Search for the cell housing the specified text and yield its (x, y) center coordinate. 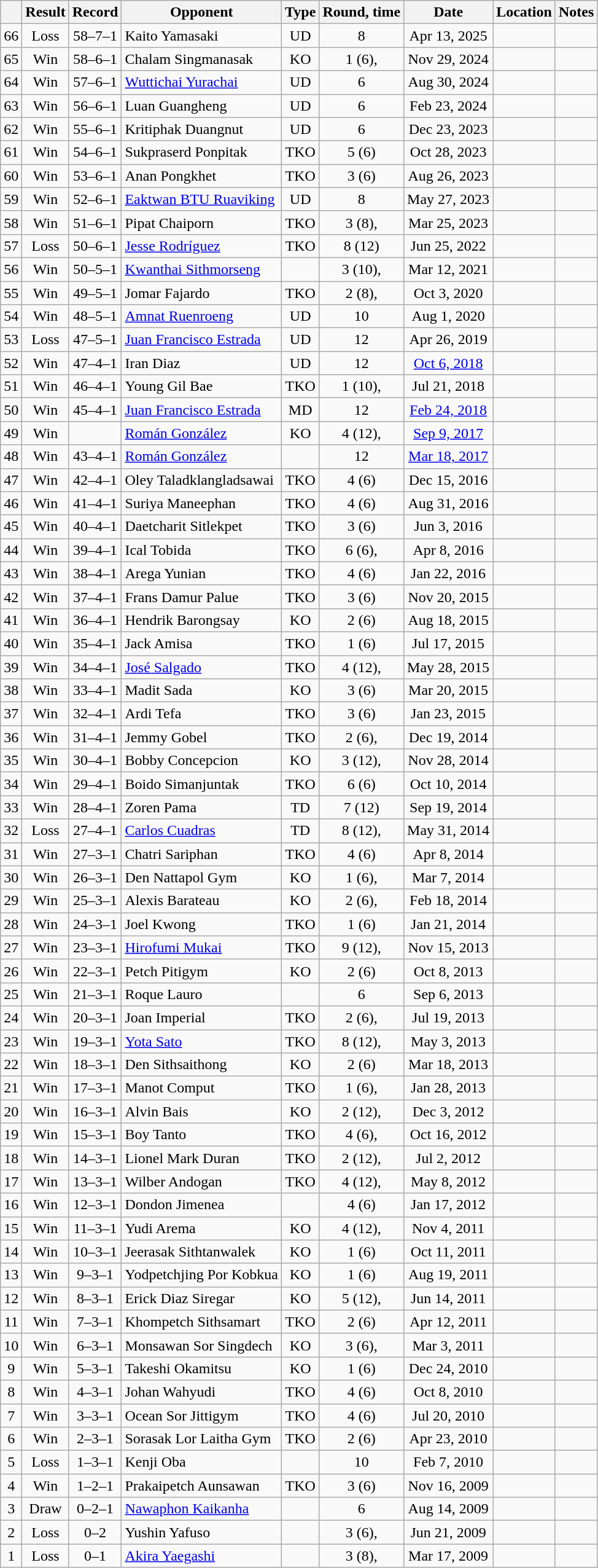
Boy Tanto (201, 1135)
37 (11, 714)
18 (11, 1158)
19–3–1 (95, 1041)
Lionel Mark Duran (201, 1158)
Yudi Arema (201, 1228)
65 (11, 59)
Sukpraserd Ponpitak (201, 152)
5 (6) (362, 152)
Frans Damur Palue (201, 597)
Jul 20, 2010 (448, 1415)
66 (11, 36)
Aug 26, 2023 (448, 176)
Mar 25, 2023 (448, 222)
38 (11, 691)
Yodpetchjing Por Kobkua (201, 1275)
6 (6) (362, 784)
38–4–1 (95, 573)
Dec 19, 2014 (448, 737)
Result (45, 12)
30 (11, 877)
Pipat Chaiporn (201, 222)
Khompetch Sithsamart (201, 1322)
Anan Pongkhet (201, 176)
3 (11, 1509)
Luan Guangheng (201, 106)
Jan 21, 2014 (448, 924)
32–4–1 (95, 714)
8 (12) (362, 246)
39 (11, 667)
47 (11, 480)
Bobby Concepcion (201, 761)
27 (11, 947)
23 (11, 1041)
44 (11, 550)
May 31, 2014 (448, 831)
Sep 9, 2017 (448, 433)
37–4–1 (95, 597)
Oct 16, 2012 (448, 1135)
5 (11, 1462)
0–2–1 (95, 1509)
31 (11, 854)
Date (448, 12)
21 (11, 1088)
Kritiphak Duangnut (201, 129)
4 (6), (362, 1135)
42 (11, 597)
50–6–1 (95, 246)
14 (11, 1252)
Nov 4, 2011 (448, 1228)
Draw (45, 1509)
11–3–1 (95, 1228)
20–3–1 (95, 1017)
40–4–1 (95, 527)
Oley Taladklangladsawai (201, 480)
Dec 23, 2023 (448, 129)
42–4–1 (95, 480)
Mar 18, 2013 (448, 1065)
61 (11, 152)
Hendrik Barongsay (201, 620)
Boido Simanjuntak (201, 784)
Joan Imperial (201, 1017)
53 (11, 340)
Carlos Cuadras (201, 831)
Ardi Tefa (201, 714)
Kenji Oba (201, 1462)
Dec 24, 2010 (448, 1368)
43 (11, 573)
Nov 15, 2013 (448, 947)
58–7–1 (95, 36)
Jul 2, 2012 (448, 1158)
Oct 10, 2014 (448, 784)
Jan 23, 2015 (448, 714)
50 (11, 410)
10–3–1 (95, 1252)
7 (11, 1415)
21–3–1 (95, 994)
Iran Diaz (201, 363)
55 (11, 293)
35 (11, 761)
Joel Kwong (201, 924)
59 (11, 199)
29–4–1 (95, 784)
8–3–1 (95, 1298)
24 (11, 1017)
Young Gil Bae (201, 386)
Johan Wahyudi (201, 1392)
Wilber Andogan (201, 1182)
39–4–1 (95, 550)
Nov 16, 2009 (448, 1486)
Nawaphon Kaikanha (201, 1509)
1–3–1 (95, 1462)
5 (12), (362, 1298)
Aug 14, 2009 (448, 1509)
58 (11, 222)
34–4–1 (95, 667)
48 (11, 457)
Nov 20, 2015 (448, 597)
3 (12), (362, 761)
Oct 28, 2023 (448, 152)
Zoren Pama (201, 807)
Manot Comput (201, 1088)
Nov 28, 2014 (448, 761)
Suriya Maneephan (201, 503)
12–3–1 (95, 1205)
45–4–1 (95, 410)
50–5–1 (95, 269)
52 (11, 363)
Jul 17, 2015 (448, 643)
56–6–1 (95, 106)
14–3–1 (95, 1158)
Jomar Fajardo (201, 293)
Mar 18, 2017 (448, 457)
Oct 3, 2020 (448, 293)
28–4–1 (95, 807)
30–4–1 (95, 761)
34 (11, 784)
64 (11, 82)
Jun 25, 2022 (448, 246)
3 (10), (362, 269)
25 (11, 994)
29 (11, 901)
51 (11, 386)
Chatri Sariphan (201, 854)
Apr 8, 2016 (448, 550)
41–4–1 (95, 503)
Aug 30, 2024 (448, 82)
25–3–1 (95, 901)
45 (11, 527)
49–5–1 (95, 293)
1 (11, 1556)
Aug 18, 2015 (448, 620)
May 3, 2013 (448, 1041)
Sep 19, 2014 (448, 807)
18–3–1 (95, 1065)
5–3–1 (95, 1368)
36 (11, 737)
Jan 28, 2013 (448, 1088)
Location (524, 12)
19 (11, 1135)
17 (11, 1182)
Ical Tobida (201, 550)
22 (11, 1065)
Eaktwan BTU Ruaviking (201, 199)
49 (11, 433)
Petch Pitigym (201, 971)
Ocean Sor Jittigym (201, 1415)
Jeerasak Sithtanwalek (201, 1252)
Amnat Ruenroeng (201, 316)
Type (301, 12)
2 (11, 1532)
26 (11, 971)
Dec 15, 2016 (448, 480)
4–3–1 (95, 1392)
Round, time (362, 12)
May 8, 2012 (448, 1182)
Apr 23, 2010 (448, 1439)
0–2 (95, 1532)
28 (11, 924)
Mar 20, 2015 (448, 691)
Jack Amisa (201, 643)
Jan 17, 2012 (448, 1205)
27–4–1 (95, 831)
Jun 21, 2009 (448, 1532)
Den Sithsaithong (201, 1065)
Sorasak Lor Laitha Gym (201, 1439)
53–6–1 (95, 176)
0–1 (95, 1556)
6 (6), (362, 550)
Mar 3, 2011 (448, 1345)
Oct 8, 2013 (448, 971)
41 (11, 620)
Record (95, 12)
Yota Sato (201, 1041)
Alvin Bais (201, 1111)
Mar 17, 2009 (448, 1556)
46–4–1 (95, 386)
57–6–1 (95, 82)
Jul 19, 2013 (448, 1017)
36–4–1 (95, 620)
11 (11, 1322)
40 (11, 643)
1 (10), (362, 386)
15–3–1 (95, 1135)
55–6–1 (95, 129)
Hirofumi Mukai (201, 947)
47–5–1 (95, 340)
Alexis Barateau (201, 901)
58–6–1 (95, 59)
9 (11, 1368)
Notes (576, 12)
32 (11, 831)
13–3–1 (95, 1182)
Apr 12, 2011 (448, 1322)
Dec 3, 2012 (448, 1111)
17–3–1 (95, 1088)
27–3–1 (95, 854)
Prakaipetch Aunsawan (201, 1486)
Dondon Jimenea (201, 1205)
62 (11, 129)
Jun 14, 2011 (448, 1298)
Den Nattapol Gym (201, 877)
Feb 23, 2024 (448, 106)
46 (11, 503)
Apr 8, 2014 (448, 854)
2–3–1 (95, 1439)
Jun 3, 2016 (448, 527)
May 27, 2023 (448, 199)
24–3–1 (95, 924)
33 (11, 807)
7 (12) (362, 807)
Takeshi Okamitsu (201, 1368)
Monsawan Sor Singdech (201, 1345)
52–6–1 (95, 199)
Sep 6, 2013 (448, 994)
Arega Yunian (201, 573)
Feb 7, 2010 (448, 1462)
Feb 24, 2018 (448, 410)
60 (11, 176)
1–2–1 (95, 1486)
47–4–1 (95, 363)
57 (11, 246)
26–3–1 (95, 877)
20 (11, 1111)
Apr 13, 2025 (448, 36)
Wuttichai Yurachai (201, 82)
May 28, 2015 (448, 667)
Nov 29, 2024 (448, 59)
Jesse Rodríguez (201, 246)
63 (11, 106)
Daetcharit Sitlekpet (201, 527)
Erick Diaz Siregar (201, 1298)
Madit Sada (201, 691)
43–4–1 (95, 457)
Oct 6, 2018 (448, 363)
MD (301, 410)
Aug 1, 2020 (448, 316)
31–4–1 (95, 737)
Kwanthai Sithmorseng (201, 269)
José Salgado (201, 667)
2 (8), (362, 293)
15 (11, 1228)
Kaito Yamasaki (201, 36)
Oct 11, 2011 (448, 1252)
9–3–1 (95, 1275)
35–4–1 (95, 643)
13 (11, 1275)
Yushin Yafuso (201, 1532)
Mar 12, 2021 (448, 269)
Roque Lauro (201, 994)
54 (11, 316)
Aug 19, 2011 (448, 1275)
33–4–1 (95, 691)
Jan 22, 2016 (448, 573)
Mar 7, 2014 (448, 877)
Apr 26, 2019 (448, 340)
16–3–1 (95, 1111)
48–5–1 (95, 316)
6–3–1 (95, 1345)
Jemmy Gobel (201, 737)
9 (12), (362, 947)
7–3–1 (95, 1322)
Oct 8, 2010 (448, 1392)
Akira Yaegashi (201, 1556)
Jul 21, 2018 (448, 386)
Opponent (201, 12)
Aug 31, 2016 (448, 503)
3–3–1 (95, 1415)
54–6–1 (95, 152)
4 (11, 1486)
Feb 18, 2014 (448, 901)
22–3–1 (95, 971)
16 (11, 1205)
51–6–1 (95, 222)
23–3–1 (95, 947)
Chalam Singmanasak (201, 59)
56 (11, 269)
